Return the [x, y] coordinate for the center point of the cell that contains the specified text.  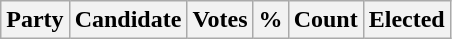
% [270, 20]
Party [35, 20]
Elected [406, 20]
Votes [220, 20]
Candidate [128, 20]
Count [326, 20]
